Output the (X, Y) coordinate of the center of the cell containing the given text.  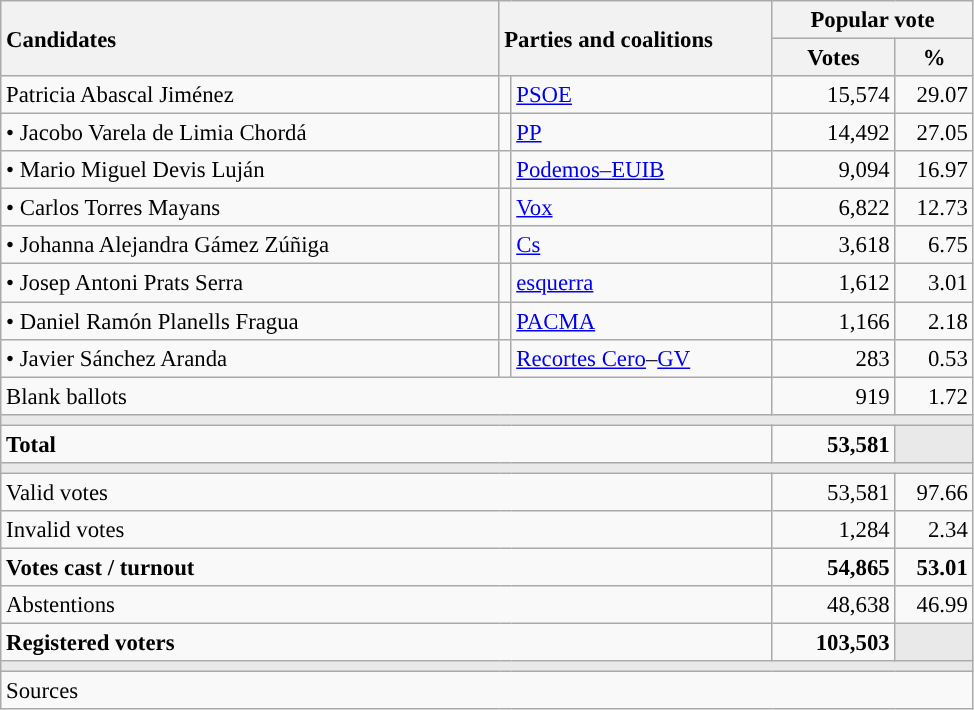
esquerra (642, 283)
• Josep Antoni Prats Serra (250, 283)
Patricia Abascal Jiménez (250, 95)
919 (834, 396)
6.75 (934, 245)
Abstentions (386, 605)
Podemos–EUIB (642, 170)
1,284 (834, 530)
0.53 (934, 358)
6,822 (834, 208)
Sources (487, 691)
15,574 (834, 95)
46.99 (934, 605)
Total (386, 444)
Registered voters (386, 643)
Vox (642, 208)
• Johanna Alejandra Gámez Zúñiga (250, 245)
• Javier Sánchez Aranda (250, 358)
2.18 (934, 321)
48,638 (834, 605)
29.07 (934, 95)
103,503 (834, 643)
2.34 (934, 530)
Popular vote (872, 20)
27.05 (934, 133)
• Jacobo Varela de Limia Chordá (250, 133)
14,492 (834, 133)
3,618 (834, 245)
Votes cast / turnout (386, 567)
% (934, 58)
Parties and coalitions (636, 38)
PACMA (642, 321)
PP (642, 133)
Valid votes (386, 492)
12.73 (934, 208)
283 (834, 358)
54,865 (834, 567)
PSOE (642, 95)
Blank ballots (386, 396)
• Mario Miguel Devis Luján (250, 170)
• Daniel Ramón Planells Fragua (250, 321)
53.01 (934, 567)
Votes (834, 58)
Invalid votes (386, 530)
Candidates (250, 38)
9,094 (834, 170)
3.01 (934, 283)
• Carlos Torres Mayans (250, 208)
16.97 (934, 170)
Cs (642, 245)
97.66 (934, 492)
1,612 (834, 283)
Recortes Cero–GV (642, 358)
1,166 (834, 321)
1.72 (934, 396)
